Return [x, y] of the center of cell containing provided text 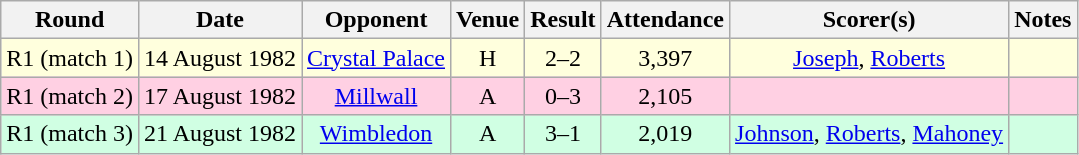
Johnson, Roberts, Mahoney [870, 134]
H [488, 58]
R1 (match 2) [70, 96]
Result [563, 20]
2,019 [665, 134]
21 August 1982 [220, 134]
Venue [488, 20]
Notes [1043, 20]
2,105 [665, 96]
2–2 [563, 58]
Scorer(s) [870, 20]
17 August 1982 [220, 96]
Attendance [665, 20]
Opponent [376, 20]
Wimbledon [376, 134]
Date [220, 20]
3–1 [563, 134]
0–3 [563, 96]
14 August 1982 [220, 58]
Round [70, 20]
Joseph, Roberts [870, 58]
3,397 [665, 58]
Crystal Palace [376, 58]
R1 (match 3) [70, 134]
R1 (match 1) [70, 58]
Millwall [376, 96]
